Determine the (x, y) coordinate at the center of the cell enclosing the given text.  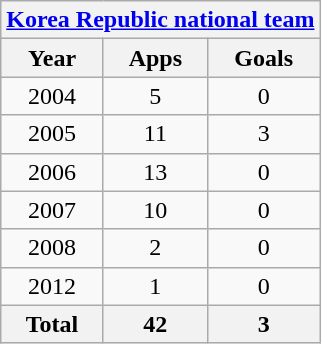
13 (155, 172)
Total (52, 324)
5 (155, 96)
2008 (52, 248)
2005 (52, 134)
Korea Republic national team (160, 20)
2 (155, 248)
2012 (52, 286)
2006 (52, 172)
Year (52, 58)
Goals (264, 58)
11 (155, 134)
42 (155, 324)
2004 (52, 96)
10 (155, 210)
2007 (52, 210)
Apps (155, 58)
1 (155, 286)
